Locate the cell with the specified text and output its (X, Y) center coordinate. 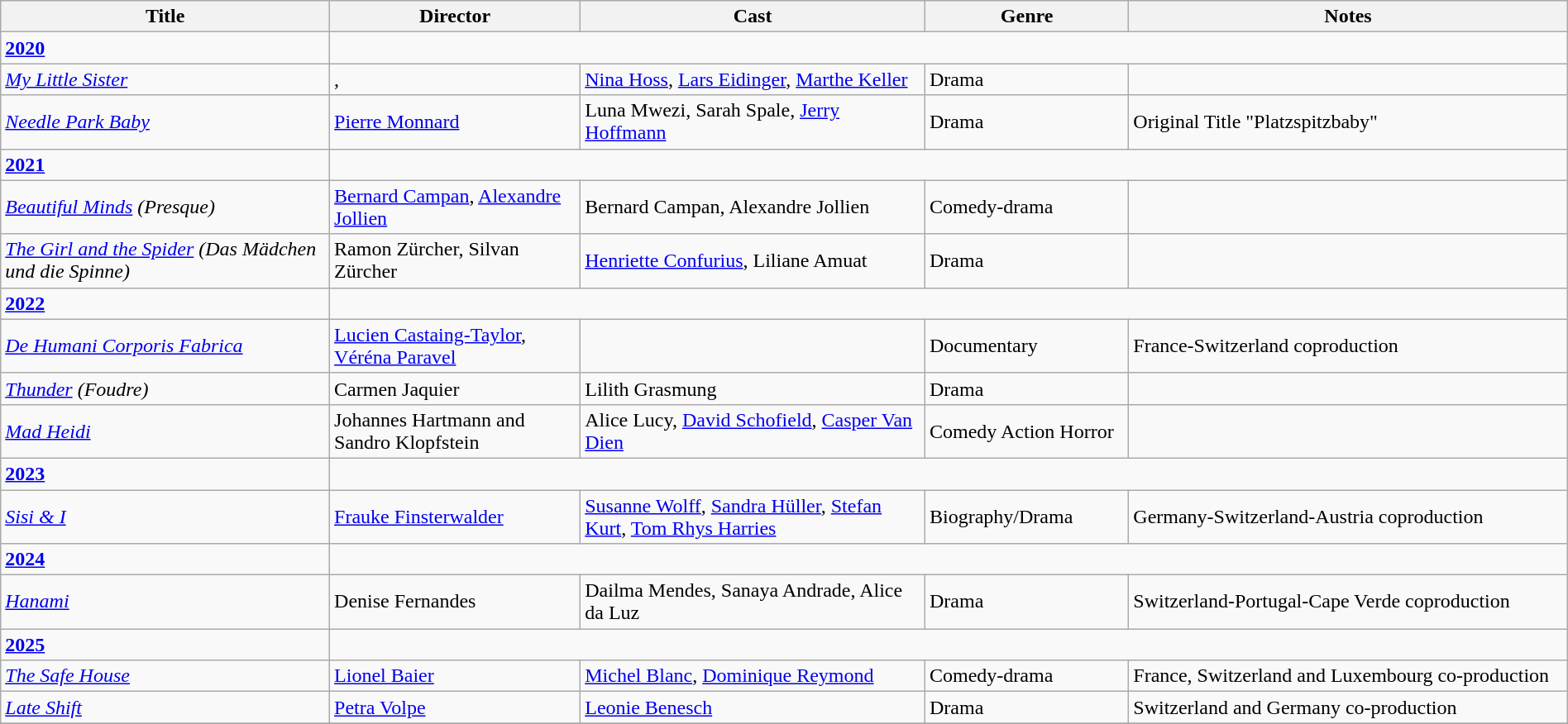
2024 (165, 560)
France, Switzerland and Luxembourg co-production (1348, 676)
, (455, 79)
Needle Park Baby (165, 122)
The Girl and the Spider (Das Mädchen und die Spinne) (165, 261)
Late Shift (165, 707)
Switzerland-Portugal-Cape Verde coproduction (1348, 602)
France-Switzerland coproduction (1348, 345)
Nina Hoss, Lars Eidinger, Marthe Keller (753, 79)
Frauke Finsterwalder (455, 516)
2025 (165, 645)
Biography/Drama (1026, 516)
Carmen Jaquier (455, 388)
Mad Heidi (165, 431)
Luna Mwezi, Sarah Spale, Jerry Hoffmann (753, 122)
Notes (1348, 17)
De Humani Corporis Fabrica (165, 345)
2023 (165, 474)
The Safe House (165, 676)
Leonie Benesch (753, 707)
Lilith Grasmung (753, 388)
Genre (1026, 17)
Director (455, 17)
Lionel Baier (455, 676)
Original Title "Platzspitzbaby" (1348, 122)
Denise Fernandes (455, 602)
Henriette Confurius, Liliane Amuat (753, 261)
Lucien Castaing-Taylor, Véréna Paravel (455, 345)
Cast (753, 17)
Petra Volpe (455, 707)
Pierre Monnard (455, 122)
Switzerland and Germany co-production (1348, 707)
Beautiful Minds (Presque) (165, 207)
Alice Lucy, David Schofield, Casper Van Dien (753, 431)
Ramon Zürcher, Silvan Zürcher (455, 261)
Documentary (1026, 345)
Johannes Hartmann and Sandro Klopfstein (455, 431)
Hanami (165, 602)
2021 (165, 164)
Michel Blanc, Dominique Reymond (753, 676)
2020 (165, 48)
Susanne Wolff, Sandra Hüller, Stefan Kurt, Tom Rhys Harries (753, 516)
2022 (165, 303)
Sisi & I (165, 516)
Dailma Mendes, Sanaya Andrade, Alice da Luz (753, 602)
Thunder (Foudre) (165, 388)
Germany-Switzerland-Austria coproduction (1348, 516)
My Little Sister (165, 79)
Title (165, 17)
Comedy Action Horror (1026, 431)
